Capture the cell that displays the provided text and extract its (x, y) central coordinate. 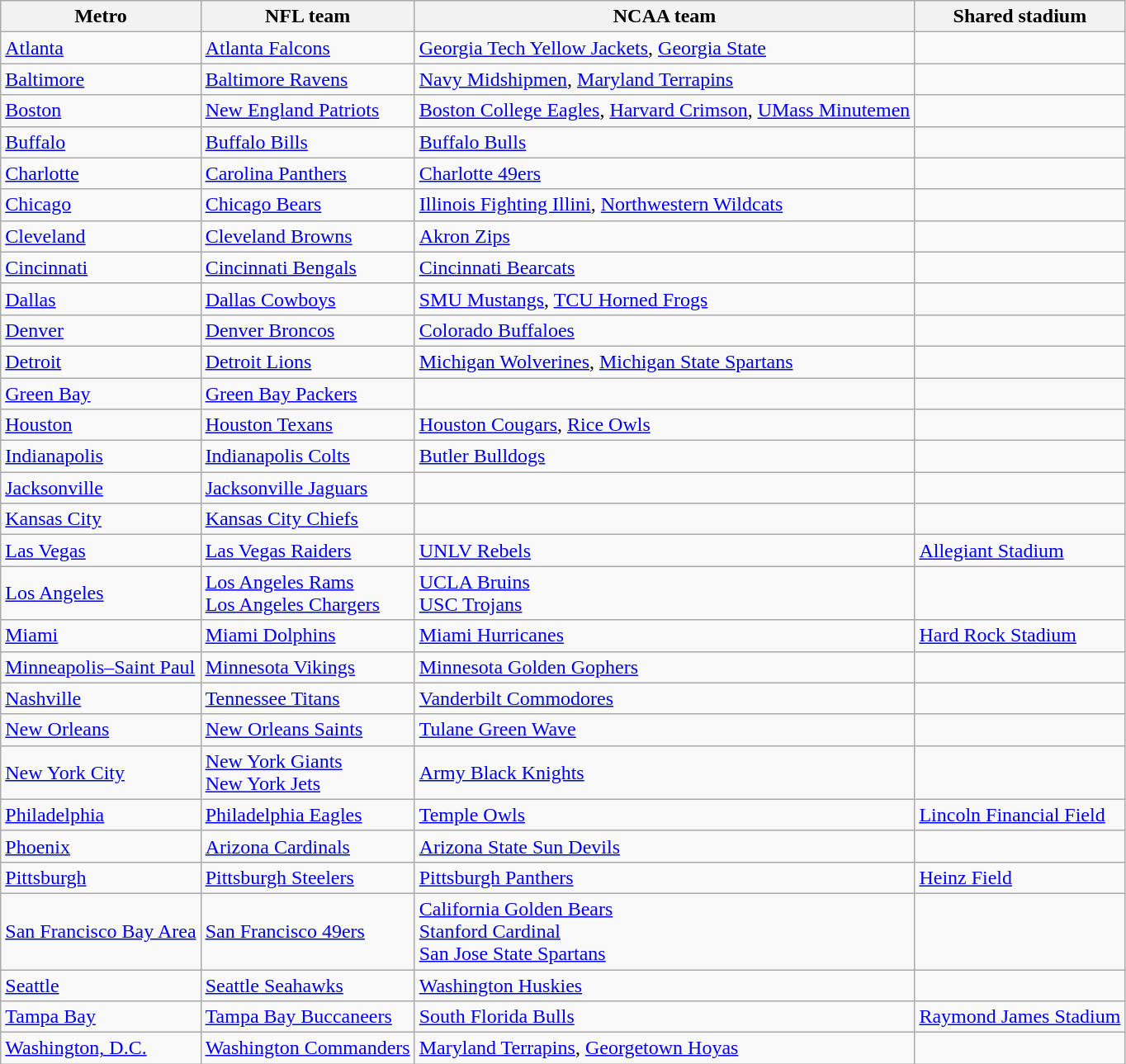
Houston Cougars, Rice Owls (665, 425)
Illinois Fighting Illini, Northwestern Wildcats (665, 205)
Boston College Eagles, Harvard Crimson, UMass Minutemen (665, 111)
Detroit Lions (307, 362)
Miami Dolphins (307, 636)
Colorado Buffaloes (665, 330)
Georgia Tech Yellow Jackets, Georgia State (665, 48)
New Orleans (101, 730)
NFL team (307, 17)
Seattle Seahawks (307, 985)
Washington Huskies (665, 985)
SMU Mustangs, TCU Horned Frogs (665, 299)
Buffalo (101, 142)
Dallas Cowboys (307, 299)
Michigan Wolverines, Michigan State Spartans (665, 362)
New York Giants New York Jets (307, 773)
Miami (101, 636)
Maryland Terrapins, Georgetown Hoyas (665, 1048)
Washington Commanders (307, 1048)
Charlotte 49ers (665, 173)
Chicago (101, 205)
Los Angeles RamsLos Angeles Chargers (307, 593)
Philadelphia Eagles (307, 815)
Green Bay (101, 394)
Lincoln Financial Field (1020, 815)
Minneapolis–Saint Paul (101, 667)
Houston (101, 425)
Cincinnati Bengals (307, 267)
Cleveland (101, 236)
Jacksonville Jaguars (307, 488)
Hard Rock Stadium (1020, 636)
Navy Midshipmen, Maryland Terrapins (665, 79)
Denver (101, 330)
Phoenix (101, 846)
Carolina Panthers (307, 173)
NCAA team (665, 17)
Atlanta Falcons (307, 48)
New York City (101, 773)
Charlotte (101, 173)
Dallas (101, 299)
Buffalo Bulls (665, 142)
San Francisco 49ers (307, 931)
Cincinnati Bearcats (665, 267)
Indianapolis Colts (307, 456)
Pittsburgh Steelers (307, 877)
Arizona State Sun Devils (665, 846)
Houston Texans (307, 425)
UCLA Bruins USC Trojans (665, 593)
Los Angeles (101, 593)
Minnesota Golden Gophers (665, 667)
San Francisco Bay Area (101, 931)
Buffalo Bills (307, 142)
California Golden Bears Stanford Cardinal San Jose State Spartans (665, 931)
Butler Bulldogs (665, 456)
Philadelphia (101, 815)
Miami Hurricanes (665, 636)
Cincinnati (101, 267)
Jacksonville (101, 488)
South Florida Bulls (665, 1017)
Nashville (101, 698)
Detroit (101, 362)
Seattle (101, 985)
Heinz Field (1020, 877)
Baltimore Ravens (307, 79)
Tulane Green Wave (665, 730)
Vanderbilt Commodores (665, 698)
Washington, D.C. (101, 1048)
Las Vegas Raiders (307, 551)
Tampa Bay Buccaneers (307, 1017)
Metro (101, 17)
New England Patriots (307, 111)
Akron Zips (665, 236)
Pittsburgh Panthers (665, 877)
Indianapolis (101, 456)
Cleveland Browns (307, 236)
Atlanta (101, 48)
Chicago Bears (307, 205)
Shared stadium (1020, 17)
New Orleans Saints (307, 730)
Arizona Cardinals (307, 846)
Kansas City (101, 519)
Denver Broncos (307, 330)
Kansas City Chiefs (307, 519)
Boston (101, 111)
Allegiant Stadium (1020, 551)
Tennessee Titans (307, 698)
Army Black Knights (665, 773)
Green Bay Packers (307, 394)
Baltimore (101, 79)
Las Vegas (101, 551)
UNLV Rebels (665, 551)
Tampa Bay (101, 1017)
Pittsburgh (101, 877)
Minnesota Vikings (307, 667)
Raymond James Stadium (1020, 1017)
Temple Owls (665, 815)
